Provide the (X, Y) coordinate of the cell's center where the given text is located.  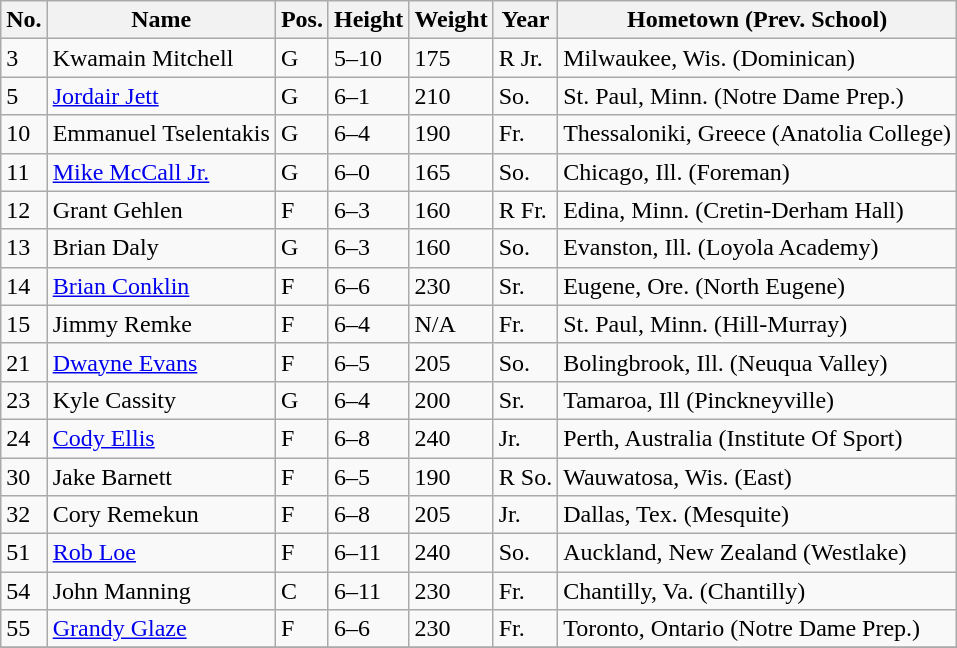
St. Paul, Minn. (Notre Dame Prep.) (758, 96)
Height (368, 20)
11 (24, 172)
R So. (525, 477)
13 (24, 248)
5–10 (368, 58)
Brian Daly (161, 248)
23 (24, 400)
Auckland, New Zealand (Westlake) (758, 553)
N/A (451, 324)
Toronto, Ontario (Notre Dame Prep.) (758, 629)
Dallas, Tex. (Mesquite) (758, 515)
St. Paul, Minn. (Hill-Murray) (758, 324)
C (302, 591)
Year (525, 20)
Emmanuel Tselentakis (161, 134)
Milwaukee, Wis. (Dominican) (758, 58)
Kwamain Mitchell (161, 58)
51 (24, 553)
30 (24, 477)
No. (24, 20)
Dwayne Evans (161, 362)
15 (24, 324)
Weight (451, 20)
John Manning (161, 591)
12 (24, 210)
Mike McCall Jr. (161, 172)
Grandy Glaze (161, 629)
Pos. (302, 20)
Perth, Australia (Institute Of Sport) (758, 438)
R Fr. (525, 210)
Chantilly, Va. (Chantilly) (758, 591)
Name (161, 20)
Tamaroa, Ill (Pinckneyville) (758, 400)
Hometown (Prev. School) (758, 20)
Chicago, Ill. (Foreman) (758, 172)
Bolingbrook, Ill. (Neuqua Valley) (758, 362)
175 (451, 58)
Jimmy Remke (161, 324)
Jordair Jett (161, 96)
210 (451, 96)
55 (24, 629)
14 (24, 286)
200 (451, 400)
Brian Conklin (161, 286)
R Jr. (525, 58)
Kyle Cassity (161, 400)
Edina, Minn. (Cretin-Derham Hall) (758, 210)
165 (451, 172)
Grant Gehlen (161, 210)
Thessaloniki, Greece (Anatolia College) (758, 134)
5 (24, 96)
Eugene, Ore. (North Eugene) (758, 286)
6–1 (368, 96)
54 (24, 591)
24 (24, 438)
21 (24, 362)
Cory Remekun (161, 515)
Rob Loe (161, 553)
Cody Ellis (161, 438)
32 (24, 515)
6–0 (368, 172)
Jake Barnett (161, 477)
10 (24, 134)
Evanston, Ill. (Loyola Academy) (758, 248)
Wauwatosa, Wis. (East) (758, 477)
3 (24, 58)
